Detect which cell encompasses the target text, then output its (x, y) center coordinate. 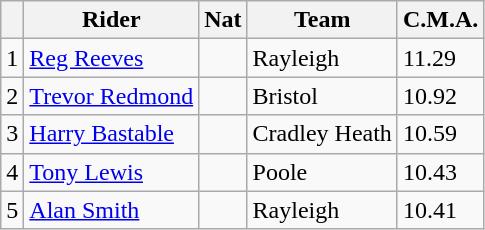
10.41 (440, 210)
10.92 (440, 96)
Harry Bastable (112, 134)
1 (12, 58)
Reg Reeves (112, 58)
Team (322, 20)
5 (12, 210)
3 (12, 134)
Poole (322, 172)
Tony Lewis (112, 172)
Rider (112, 20)
Nat (223, 20)
2 (12, 96)
10.59 (440, 134)
11.29 (440, 58)
Bristol (322, 96)
Alan Smith (112, 210)
4 (12, 172)
Cradley Heath (322, 134)
C.M.A. (440, 20)
10.43 (440, 172)
Trevor Redmond (112, 96)
